Determine the [x, y] coordinate at the center of the cell enclosing the given text.  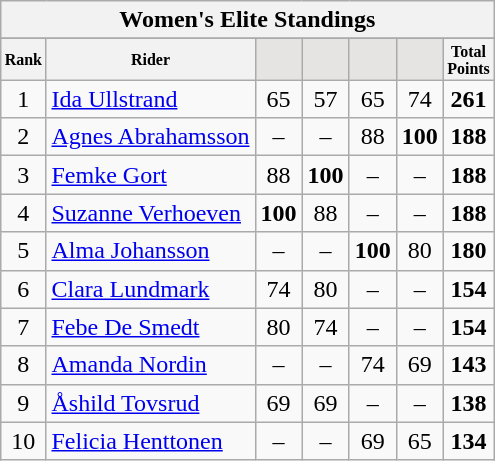
1 [24, 99]
Femke Gort [150, 175]
180 [468, 251]
134 [468, 441]
Felicia Henttonen [150, 441]
TotalPoints [468, 60]
4 [24, 213]
Amanda Nordin [150, 365]
Åshild Tovsrud [150, 403]
Ida Ullstrand [150, 99]
10 [24, 441]
Agnes Abrahamsson [150, 137]
143 [468, 365]
Suzanne Verhoeven [150, 213]
Alma Johansson [150, 251]
2 [24, 137]
7 [24, 327]
6 [24, 289]
Women's Elite Standings [248, 20]
3 [24, 175]
57 [326, 99]
Febe De Smedt [150, 327]
Rank [24, 60]
261 [468, 99]
Clara Lundmark [150, 289]
8 [24, 365]
Rider [150, 60]
138 [468, 403]
9 [24, 403]
5 [24, 251]
